Pinpoint the cell where the given text exists, returning its [x, y] midpoint coordinate. 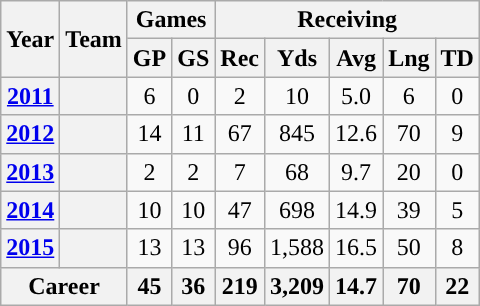
Avg [356, 58]
2011 [30, 96]
GP [149, 58]
68 [298, 172]
14.7 [356, 286]
39 [409, 210]
Career [64, 286]
16.5 [356, 248]
2014 [30, 210]
50 [409, 248]
36 [194, 286]
8 [457, 248]
14.9 [356, 210]
Games [170, 20]
Team [94, 39]
14 [149, 134]
20 [409, 172]
47 [240, 210]
698 [298, 210]
Lng [409, 58]
Rec [240, 58]
67 [240, 134]
12.6 [356, 134]
219 [240, 286]
5.0 [356, 96]
22 [457, 286]
7 [240, 172]
Yds [298, 58]
845 [298, 134]
2012 [30, 134]
1,588 [298, 248]
9 [457, 134]
3,209 [298, 286]
TD [457, 58]
2013 [30, 172]
96 [240, 248]
9.7 [356, 172]
Year [30, 39]
Receiving [348, 20]
2015 [30, 248]
5 [457, 210]
GS [194, 58]
45 [149, 286]
11 [194, 134]
